For the text-containing cell, return its midpoint in [X, Y] coordinate format. 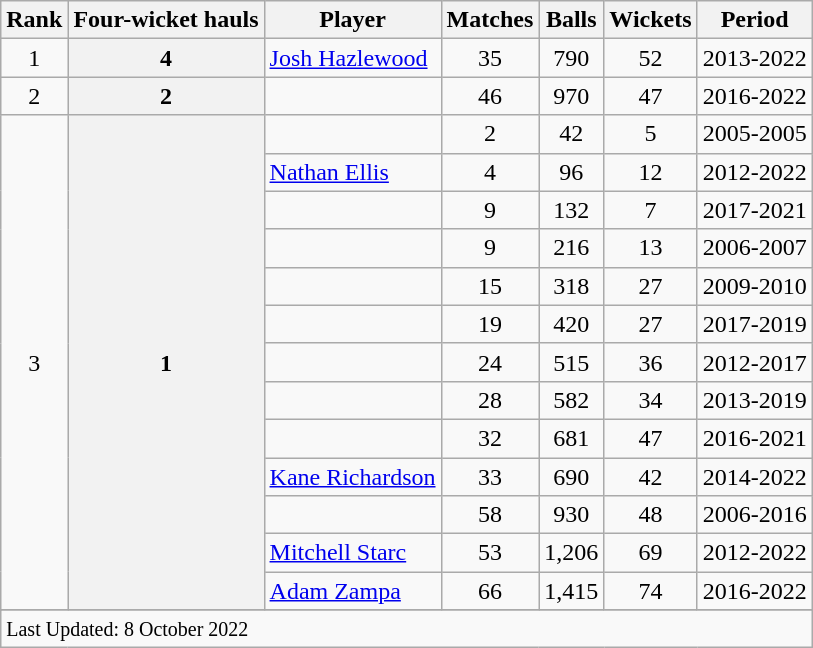
Last Updated: 8 October 2022 [406, 629]
2006-2007 [754, 248]
Balls [572, 20]
12 [650, 172]
52 [650, 58]
28 [490, 400]
69 [650, 553]
48 [650, 515]
132 [572, 210]
Adam Zampa [352, 591]
2014-2022 [754, 477]
2017-2019 [754, 324]
Player [352, 20]
Four-wicket hauls [166, 20]
Josh Hazlewood [352, 58]
Kane Richardson [352, 477]
13 [650, 248]
582 [572, 400]
2016-2021 [754, 438]
2013-2019 [754, 400]
2013-2022 [754, 58]
15 [490, 286]
1,415 [572, 591]
46 [490, 96]
53 [490, 553]
690 [572, 477]
96 [572, 172]
2006-2016 [754, 515]
74 [650, 591]
32 [490, 438]
2009-2010 [754, 286]
2005-2005 [754, 134]
420 [572, 324]
66 [490, 591]
58 [490, 515]
2017-2021 [754, 210]
Mitchell Starc [352, 553]
35 [490, 58]
19 [490, 324]
34 [650, 400]
2012-2017 [754, 362]
681 [572, 438]
7 [650, 210]
Rank [34, 20]
33 [490, 477]
3 [34, 362]
318 [572, 286]
790 [572, 58]
1,206 [572, 553]
Matches [490, 20]
36 [650, 362]
515 [572, 362]
930 [572, 515]
24 [490, 362]
Period [754, 20]
Wickets [650, 20]
Nathan Ellis [352, 172]
216 [572, 248]
5 [650, 134]
970 [572, 96]
